Extract the [x, y] coordinate from the center of the cell holding the provided text.  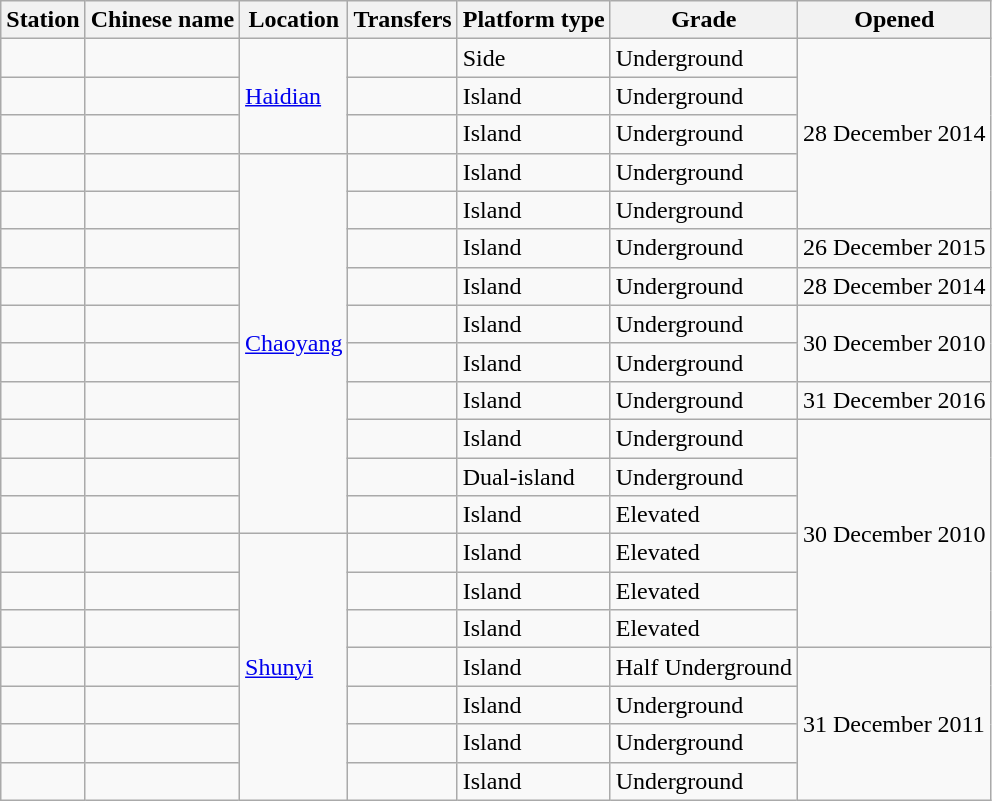
Shunyi [294, 667]
Chaoyang [294, 344]
Transfers [402, 20]
Platform type [534, 20]
Station [43, 20]
Chinese name [162, 20]
Haidian [294, 96]
Side [534, 58]
Dual-island [534, 477]
Half Underground [704, 667]
31 December 2016 [894, 400]
Grade [704, 20]
26 December 2015 [894, 248]
Opened [894, 20]
Location [294, 20]
31 December 2011 [894, 724]
